Provide the (X, Y) coordinate of the cell's center where the given text is located.  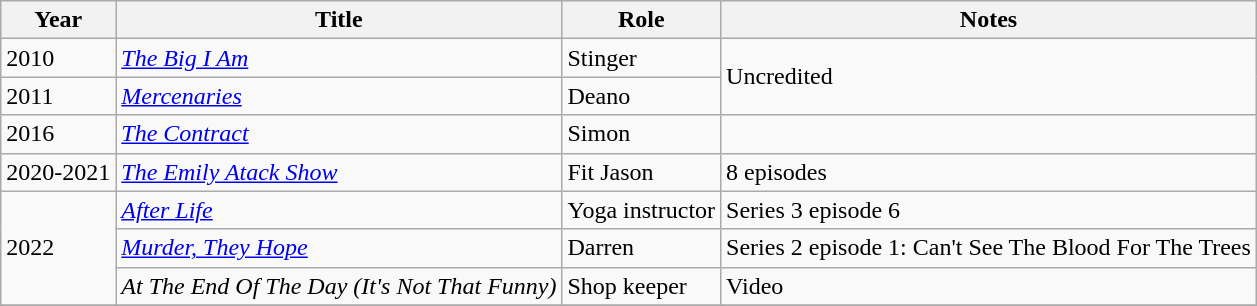
Simon (642, 134)
2010 (58, 58)
Darren (642, 248)
Murder, They Hope (339, 248)
Series 3 episode 6 (989, 210)
Shop keeper (642, 286)
2016 (58, 134)
Uncredited (989, 77)
2020-2021 (58, 172)
2011 (58, 96)
Deano (642, 96)
Stinger (642, 58)
Notes (989, 20)
Role (642, 20)
After Life (339, 210)
8 episodes (989, 172)
Video (989, 286)
Title (339, 20)
The Contract (339, 134)
At The End Of The Day (It's Not That Funny) (339, 286)
The Emily Atack Show (339, 172)
Series 2 episode 1: Can't See The Blood For The Trees (989, 248)
Yoga instructor (642, 210)
Mercenaries (339, 96)
2022 (58, 248)
Fit Jason (642, 172)
Year (58, 20)
The Big I Am (339, 58)
